Return [X, Y] of the center of cell containing provided text 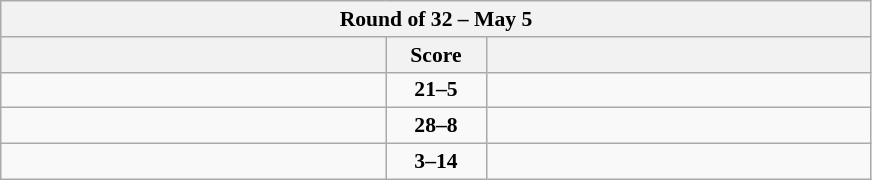
Round of 32 – May 5 [436, 19]
Score [436, 55]
28–8 [436, 126]
3–14 [436, 162]
21–5 [436, 90]
